Pinpoint the cell where the given text exists, returning its (x, y) midpoint coordinate. 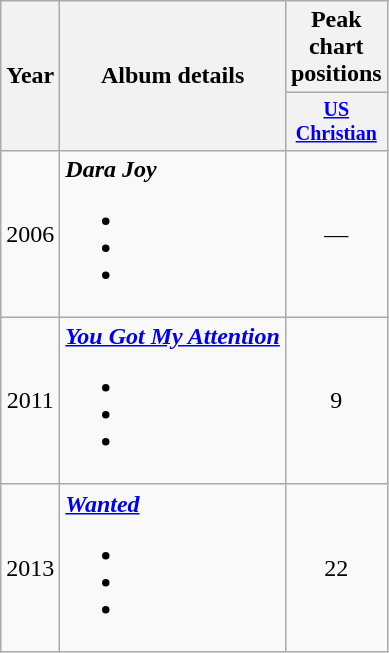
Album details (173, 76)
2006 (30, 234)
You Got My Attention (173, 400)
9 (336, 400)
2013 (30, 568)
USChristian (336, 122)
— (336, 234)
22 (336, 568)
Peak chart positions (336, 47)
Year (30, 76)
Wanted (173, 568)
2011 (30, 400)
Dara Joy (173, 234)
